Provide the [X, Y] coordinate of the cell's center where the given text is located.  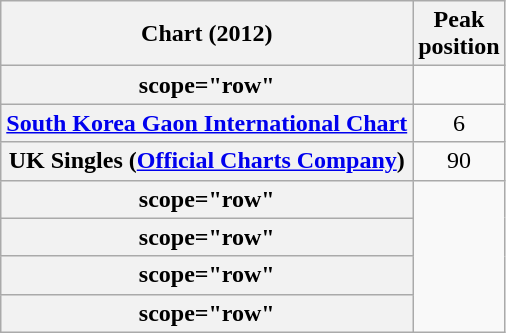
Chart (2012) [207, 34]
90 [459, 161]
6 [459, 123]
Peakposition [459, 34]
South Korea Gaon International Chart [207, 123]
UK Singles (Official Charts Company) [207, 161]
